Output the (x, y) coordinate of the center of the cell containing the given text.  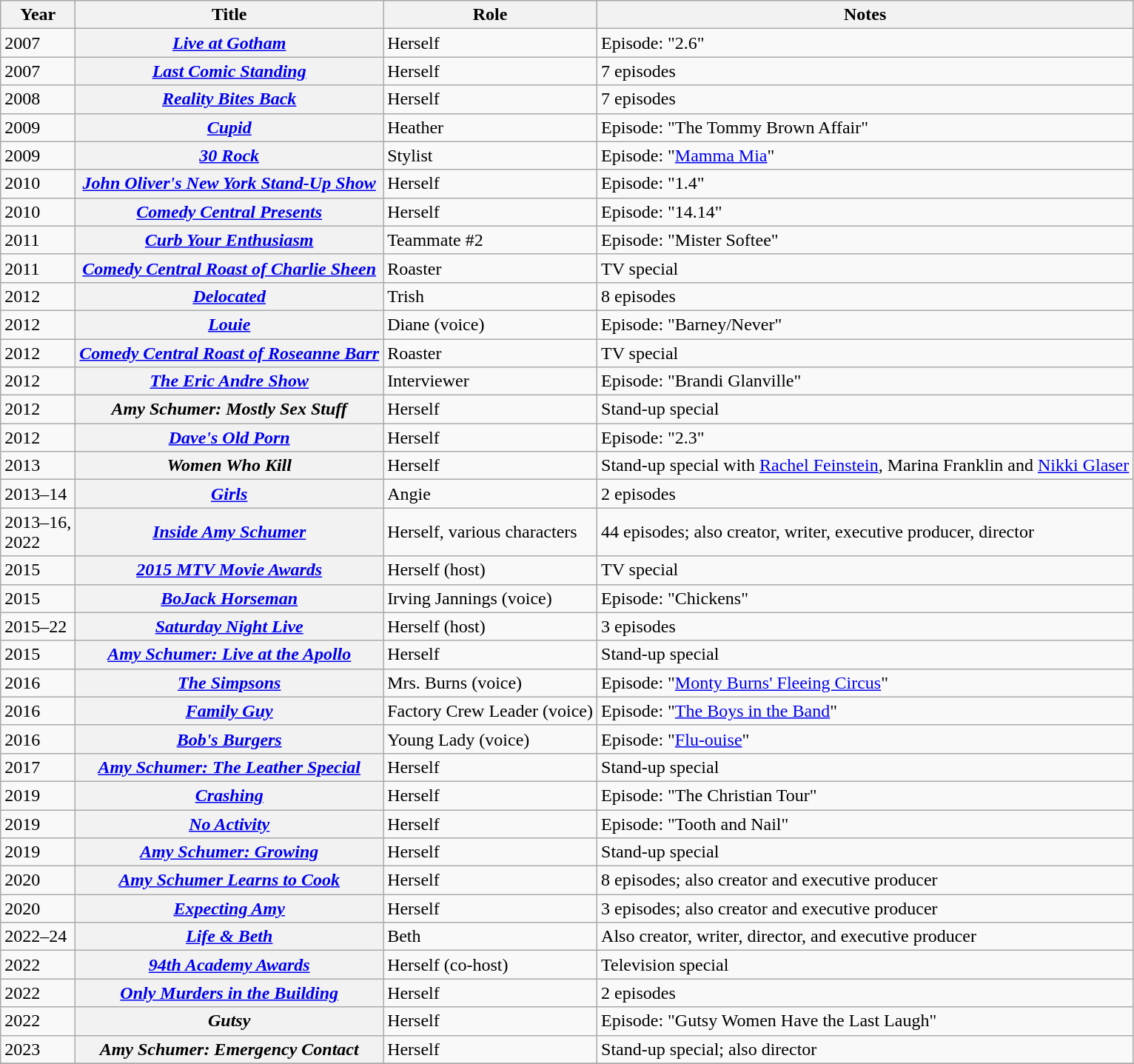
Saturday Night Live (229, 626)
Family Guy (229, 711)
2015–22 (38, 626)
Delocated (229, 296)
Beth (490, 937)
30 Rock (229, 155)
Last Comic Standing (229, 71)
Herself, various characters (490, 532)
Amy Schumer: Mostly Sex Stuff (229, 409)
The Simpsons (229, 683)
Comedy Central Presents (229, 212)
Comedy Central Roast of Roseanne Barr (229, 353)
Stand-up special with Rachel Feinstein, Marina Franklin and Nikki Glaser (865, 466)
94th Academy Awards (229, 965)
Teammate #2 (490, 240)
2013–16,2022 (38, 532)
2008 (38, 99)
44 episodes; also creator, writer, executive producer, director (865, 532)
Episode: "Tooth and Nail" (865, 824)
Gutsy (229, 1021)
Also creator, writer, director, and executive producer (865, 937)
Girls (229, 494)
Episode: "1.4" (865, 184)
Stand-up special; also director (865, 1049)
Angie (490, 494)
Episode: "Mister Softee" (865, 240)
BoJack Horseman (229, 598)
Factory Crew Leader (voice) (490, 711)
2015 MTV Movie Awards (229, 570)
Episode: "Monty Burns' Fleeing Circus" (865, 683)
2013 (38, 466)
Episode: "Brandi Glanville" (865, 381)
Episode: "The Tommy Brown Affair" (865, 127)
Live at Gotham (229, 43)
Dave's Old Porn (229, 438)
Inside Amy Schumer (229, 532)
Stylist (490, 155)
3 episodes (865, 626)
Episode: "The Boys in the Band" (865, 711)
Reality Bites Back (229, 99)
Bob's Burgers (229, 739)
Trish (490, 296)
Young Lady (voice) (490, 739)
Amy Schumer: Emergency Contact (229, 1049)
2023 (38, 1049)
Irving Jannings (voice) (490, 598)
2022–24 (38, 937)
Role (490, 15)
Television special (865, 965)
Episode: "2.3" (865, 438)
Notes (865, 15)
Curb Your Enthusiasm (229, 240)
Episode: "Gutsy Women Have the Last Laugh" (865, 1021)
Episode: "Chickens" (865, 598)
John Oliver's New York Stand-Up Show (229, 184)
Louie (229, 324)
3 episodes; also creator and executive producer (865, 909)
Diane (voice) (490, 324)
Episode: "Mamma Mia" (865, 155)
Only Murders in the Building (229, 993)
Episode: "Barney/Never" (865, 324)
2013–14 (38, 494)
Interviewer (490, 381)
8 episodes; also creator and executive producer (865, 880)
Title (229, 15)
Life & Beth (229, 937)
Episode: "14.14" (865, 212)
Heather (490, 127)
Herself (co-host) (490, 965)
Episode: "The Christian Tour" (865, 795)
Amy Schumer: Growing (229, 852)
8 episodes (865, 296)
Mrs. Burns (voice) (490, 683)
Crashing (229, 795)
2017 (38, 767)
Expecting Amy (229, 909)
Year (38, 15)
Women Who Kill (229, 466)
Episode: "Flu-ouise" (865, 739)
Comedy Central Roast of Charlie Sheen (229, 268)
Amy Schumer: Live at the Apollo (229, 655)
Cupid (229, 127)
The Eric Andre Show (229, 381)
Episode: "2.6" (865, 43)
Amy Schumer Learns to Cook (229, 880)
Amy Schumer: The Leather Special (229, 767)
No Activity (229, 824)
